Provide the [X, Y] coordinate of the cell's center where the given text is located.  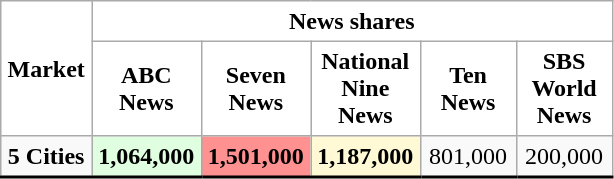
Market [46, 68]
Seven News [256, 88]
5 Cities [46, 156]
200,000 [564, 156]
National Nine News [366, 88]
Ten News [468, 88]
1,187,000 [366, 156]
News shares [352, 21]
801,000 [468, 156]
SBS World News [564, 88]
1,064,000 [147, 156]
1,501,000 [256, 156]
ABC News [147, 88]
